Locate the cell with the specified text and output its [X, Y] center coordinate. 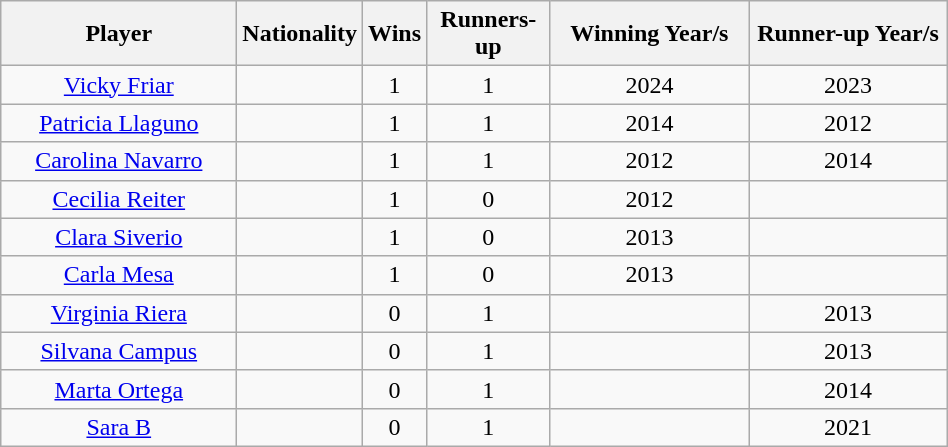
Clara Siverio [119, 237]
Winning Year/s [650, 34]
Virginia Riera [119, 313]
Marta Ortega [119, 389]
Runners-up [489, 34]
Wins [395, 34]
2023 [848, 85]
Silvana Campus [119, 351]
Runner-up Year/s [848, 34]
Nationality [300, 34]
Carla Mesa [119, 275]
Vicky Friar [119, 85]
Player [119, 34]
Carolina Navarro [119, 161]
Sara B [119, 427]
2021 [848, 427]
2024 [650, 85]
Patricia Llaguno [119, 123]
Cecilia Reiter [119, 199]
